Search for the cell housing the specified text and yield its [X, Y] center coordinate. 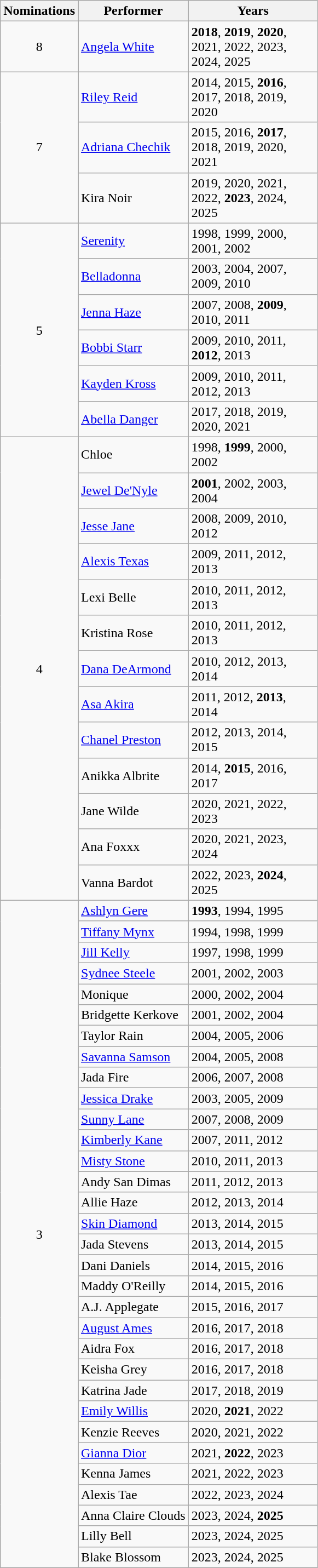
Abella Danger [133, 419]
Nominations [39, 11]
Performer [133, 11]
2014, 2015, 2016, 2017, 2018, 2019, 2020 [253, 97]
2000, 2002, 2004 [253, 994]
Keisha Grey [133, 1370]
2014, 2015, 2016, 2017 [253, 776]
Kenna James [133, 1474]
2007, 2008, 2009 [253, 1119]
Bobbi Starr [133, 347]
2015, 2016, 2017, 2018, 2019, 2020, 2021 [253, 147]
2011, 2012, 2013 [253, 1182]
Jesse Jane [133, 526]
Aidra Fox [133, 1349]
Serenity [133, 241]
2007, 2011, 2012 [253, 1140]
2012, 2013, 2014 [253, 1203]
Jessica Drake [133, 1098]
Kira Noir [133, 198]
Andy San Dimas [133, 1182]
Monique [133, 994]
August Ames [133, 1327]
Sunny Lane [133, 1119]
8 [39, 47]
7 [39, 147]
2011, 2012, 2013, 2014 [253, 705]
Kayden Kross [133, 384]
2019, 2020, 2021, 2022, 2023, 2024, 2025 [253, 198]
2004, 2005, 2008 [253, 1057]
2009, 2011, 2012, 2013 [253, 562]
1993, 1994, 1995 [253, 911]
Kenzie Reeves [133, 1432]
2018, 2019, 2020, 2021, 2022, 2023, 2024, 2025 [253, 47]
2020, 2021, 2023, 2024 [253, 847]
2007, 2008, 2009, 2010, 2011 [253, 312]
Maddy O'Reilly [133, 1286]
Jill Kelly [133, 952]
Adriana Chechik [133, 147]
Vanna Bardot [133, 882]
A.J. Applegate [133, 1307]
Bridgette Kerkove [133, 1015]
2001, 2002, 2003 [253, 973]
3 [39, 1234]
Years [253, 11]
1998, 1999, 2000, 2002 [253, 455]
2012, 2013, 2014, 2015 [253, 740]
Jada Fire [133, 1078]
Dani Daniels [133, 1265]
Taylor Rain [133, 1036]
2020, 2021, 2022, 2023 [253, 811]
Allie Haze [133, 1203]
1994, 1998, 1999 [253, 931]
2010, 2012, 2013, 2014 [253, 668]
Dana DeArmond [133, 668]
Angela White [133, 47]
Jane Wilde [133, 811]
Anikka Albrite [133, 776]
Emily Willis [133, 1411]
1998, 1999, 2000, 2001, 2002 [253, 241]
Misty Stone [133, 1161]
2022, 2023, 2024 [253, 1495]
2001, 2002, 2003, 2004 [253, 490]
5 [39, 330]
Lilly Bell [133, 1536]
2008, 2009, 2010, 2012 [253, 526]
2003, 2004, 2007, 2009, 2010 [253, 276]
Jada Stevens [133, 1244]
Lexi Belle [133, 597]
Blake Blossom [133, 1557]
2022, 2023, 2024, 2025 [253, 882]
4 [39, 668]
2010, 2011, 2013 [253, 1161]
2004, 2005, 2006 [253, 1036]
Riley Reid [133, 97]
Tiffany Mynx [133, 931]
2017, 2018, 2019, 2020, 2021 [253, 419]
Belladonna [133, 276]
Anna Claire Clouds [133, 1515]
Sydnee Steele [133, 973]
Katrina Jade [133, 1390]
1997, 1998, 1999 [253, 952]
Alexis Tae [133, 1495]
Savanna Samson [133, 1057]
Ana Foxxx [133, 847]
Chanel Preston [133, 740]
2001, 2002, 2004 [253, 1015]
Chloe [133, 455]
Jewel De'Nyle [133, 490]
Skin Diamond [133, 1223]
2006, 2007, 2008 [253, 1078]
2015, 2016, 2017 [253, 1307]
Asa Akira [133, 705]
Jenna Haze [133, 312]
Gianna Dior [133, 1453]
Alexis Texas [133, 562]
Kristina Rose [133, 633]
Kimberly Kane [133, 1140]
2017, 2018, 2019 [253, 1390]
Ashlyn Gere [133, 911]
2003, 2005, 2009 [253, 1098]
